Locate the cell with the specified text and output its (x, y) center coordinate. 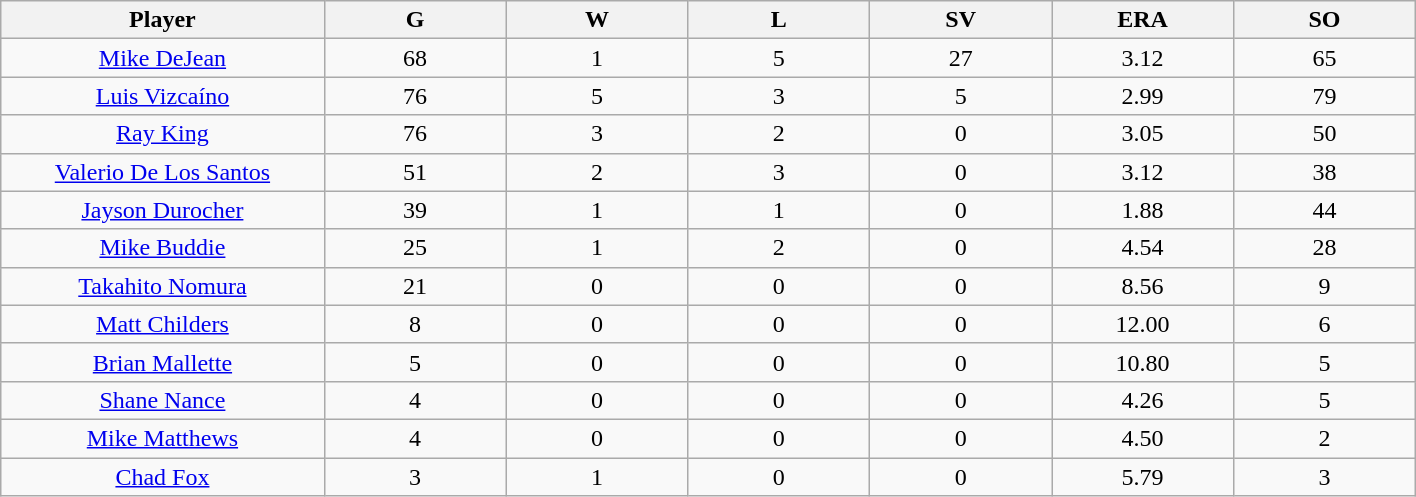
ERA (1143, 20)
W (597, 20)
Chad Fox (162, 477)
51 (415, 172)
Takahito Nomura (162, 286)
Matt Childers (162, 324)
79 (1324, 96)
4.26 (1143, 400)
G (415, 20)
Player (162, 20)
Mike Buddie (162, 248)
L (779, 20)
Valerio De Los Santos (162, 172)
12.00 (1143, 324)
Shane Nance (162, 400)
Luis Vizcaíno (162, 96)
Mike DeJean (162, 58)
Ray King (162, 134)
3.05 (1143, 134)
8.56 (1143, 286)
6 (1324, 324)
44 (1324, 210)
2.99 (1143, 96)
5.79 (1143, 477)
Jayson Durocher (162, 210)
68 (415, 58)
Mike Matthews (162, 438)
9 (1324, 286)
39 (415, 210)
27 (961, 58)
38 (1324, 172)
10.80 (1143, 362)
65 (1324, 58)
21 (415, 286)
Brian Mallette (162, 362)
SV (961, 20)
1.88 (1143, 210)
25 (415, 248)
4.54 (1143, 248)
8 (415, 324)
SO (1324, 20)
50 (1324, 134)
28 (1324, 248)
4.50 (1143, 438)
